Pinpoint the cell where the given text exists, returning its (x, y) midpoint coordinate. 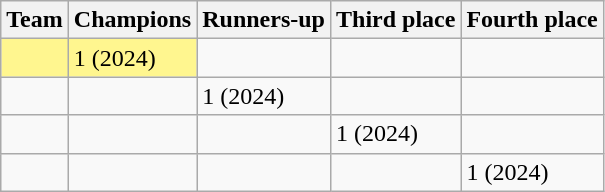
Runners-up (264, 20)
Champions (132, 20)
Fourth place (532, 20)
Team (35, 20)
Third place (395, 20)
